Provide the [X, Y] coordinate of the cell's center where the given text is located.  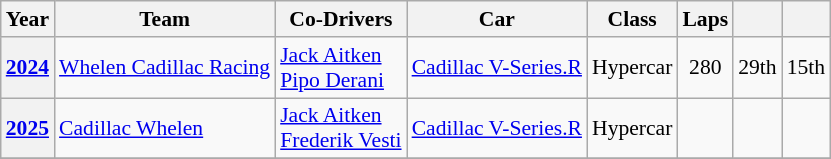
Co-Drivers [340, 19]
29th [758, 68]
Cadillac Whelen [164, 128]
Laps [705, 19]
2024 [28, 68]
280 [705, 68]
Jack Aitken Frederik Vesti [340, 128]
Year [28, 19]
15th [806, 68]
2025 [28, 128]
Team [164, 19]
Jack Aitken Pipo Derani [340, 68]
Car [497, 19]
Whelen Cadillac Racing [164, 68]
Class [632, 19]
